Detect which cell encompasses the target text, then output its [x, y] center coordinate. 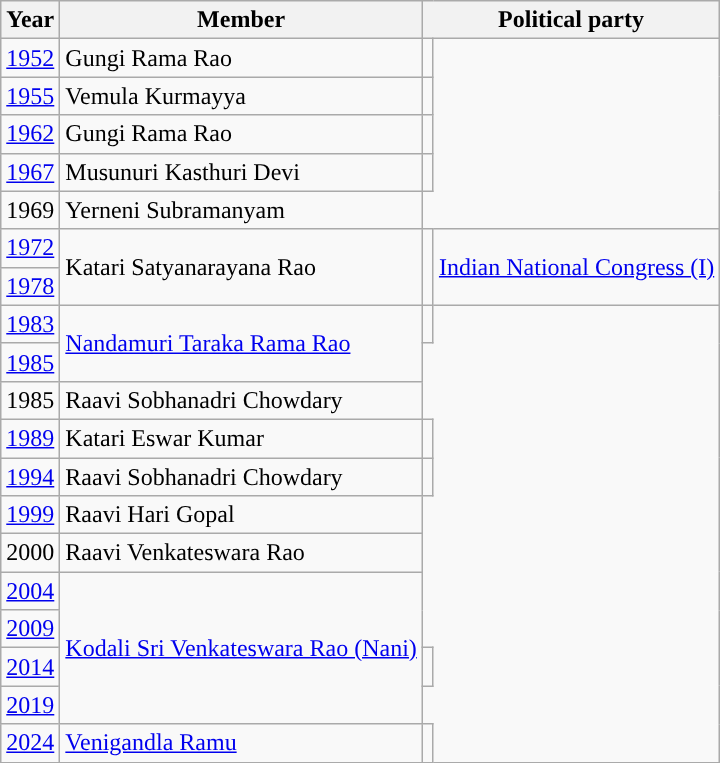
2019 [30, 705]
Yerneni Subramanyam [242, 210]
Political party [570, 20]
1969 [30, 210]
Nandamuri Taraka Rama Rao [242, 343]
Vemula Kurmayya [242, 96]
2024 [30, 743]
Venigandla Ramu [242, 743]
1999 [30, 515]
1967 [30, 172]
Kodali Sri Venkateswara Rao (Nani) [242, 648]
1962 [30, 134]
2014 [30, 667]
Katari Satyanarayana Rao [242, 267]
2000 [30, 553]
Member [242, 20]
2004 [30, 591]
1983 [30, 324]
1989 [30, 438]
Year [30, 20]
1978 [30, 286]
1994 [30, 477]
2009 [30, 629]
Raavi Hari Gopal [242, 515]
Raavi Venkateswara Rao [242, 553]
1955 [30, 96]
1952 [30, 58]
Musunuri Kasthuri Devi [242, 172]
Katari Eswar Kumar [242, 438]
Indian National Congress (I) [576, 267]
1972 [30, 248]
